For the text-containing cell, return its midpoint in (X, Y) coordinate format. 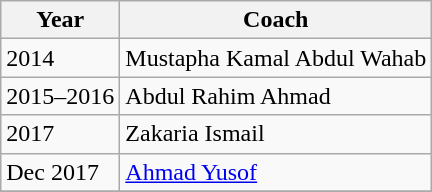
2014 (60, 58)
2015–2016 (60, 96)
Dec 2017 (60, 172)
Ahmad Yusof (276, 172)
Mustapha Kamal Abdul Wahab (276, 58)
Zakaria Ismail (276, 134)
Abdul Rahim Ahmad (276, 96)
Year (60, 20)
2017 (60, 134)
Coach (276, 20)
